From the cell containing the given text, extract its center point as [X, Y] coordinate. 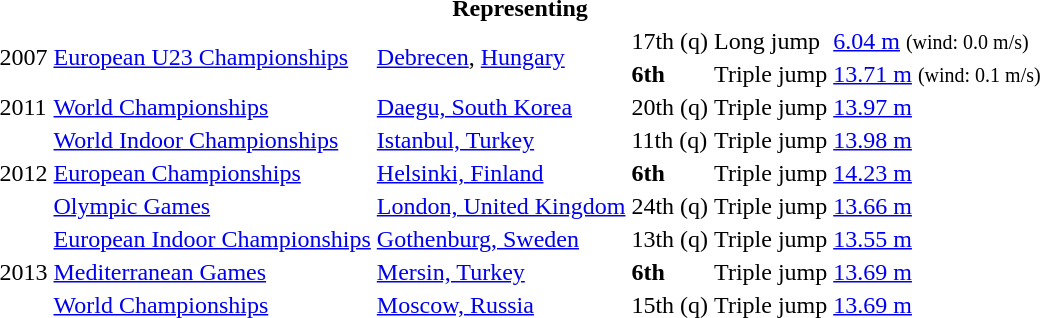
Debrecen, Hungary [501, 58]
Helsinki, Finland [501, 173]
London, United Kingdom [501, 206]
11th (q) [670, 140]
European Championships [212, 173]
24th (q) [670, 206]
European Indoor Championships [212, 239]
Istanbul, Turkey [501, 140]
European U23 Championships [212, 58]
20th (q) [670, 107]
World Championships [212, 107]
Gothenburg, Sweden [501, 239]
Mediterranean Games [212, 272]
Olympic Games [212, 206]
Daegu, South Korea [501, 107]
Long jump [771, 41]
17th (q) [670, 41]
World Indoor Championships [212, 140]
13th (q) [670, 239]
Mersin, Turkey [501, 272]
